Extract the (x, y) coordinate from the center of the cell holding the provided text.  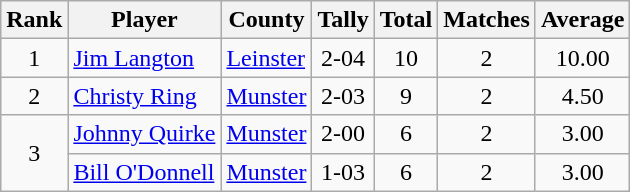
2-04 (343, 58)
Bill O'Donnell (144, 172)
Rank (34, 20)
Total (406, 20)
County (266, 20)
2-03 (343, 96)
10 (406, 58)
4.50 (582, 96)
Player (144, 20)
Tally (343, 20)
1-03 (343, 172)
Leinster (266, 58)
3 (34, 153)
10.00 (582, 58)
Jim Langton (144, 58)
Johnny Quirke (144, 134)
1 (34, 58)
Matches (487, 20)
9 (406, 96)
Average (582, 20)
2-00 (343, 134)
Christy Ring (144, 96)
